For the text-containing cell, return its midpoint in (X, Y) coordinate format. 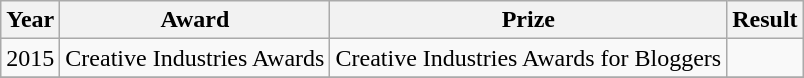
Prize (528, 20)
Result (765, 20)
Year (30, 20)
Creative Industries Awards (195, 58)
2015 (30, 58)
Award (195, 20)
Creative Industries Awards for Bloggers (528, 58)
